Scan for the cell matching the given text and deliver its (X, Y) coordinate at center. 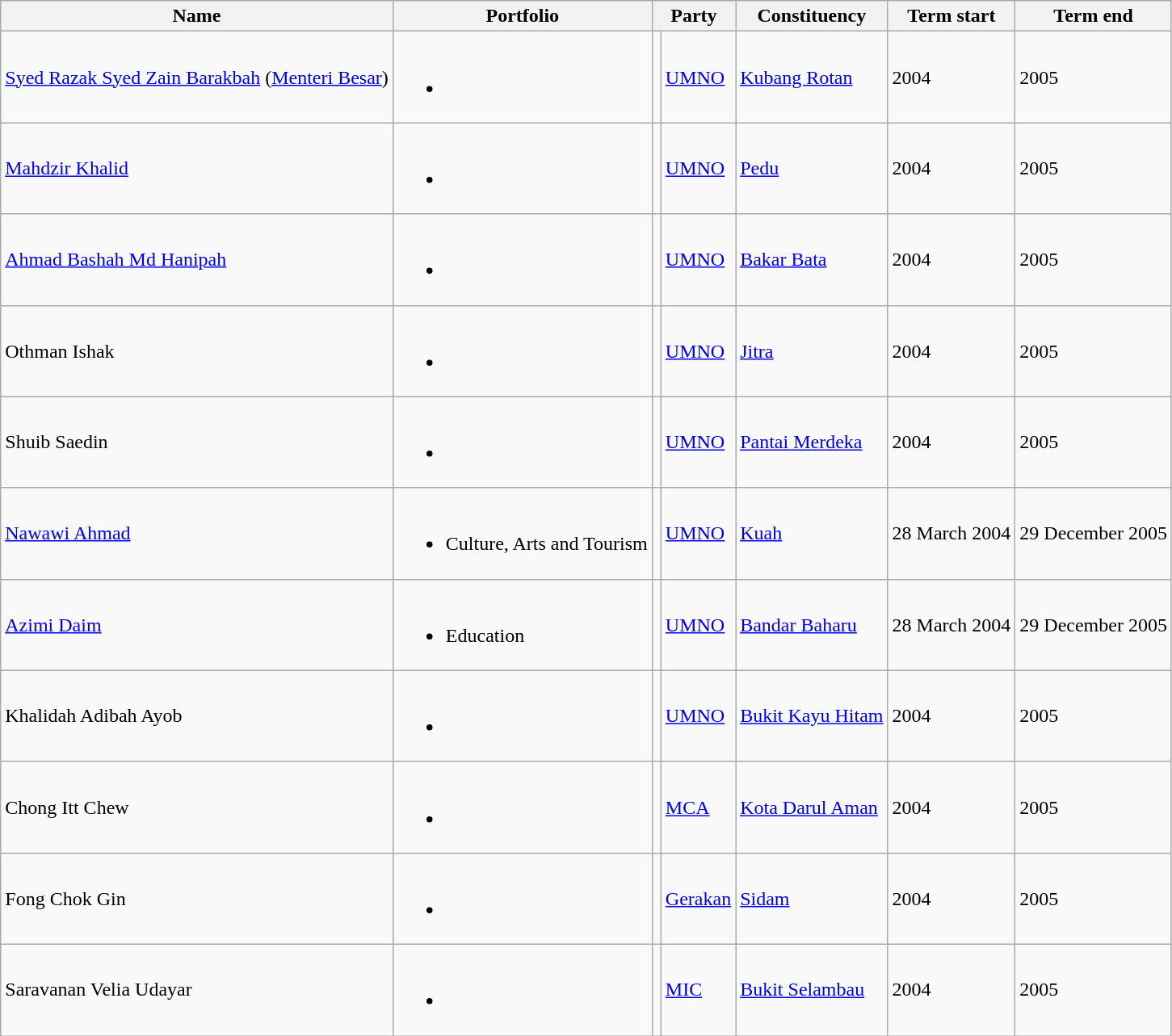
Sidam (812, 898)
MCA (698, 807)
Pantai Merdeka (812, 443)
Bakar Bata (812, 260)
Party (693, 16)
Jitra (812, 350)
Fong Chok Gin (197, 898)
MIC (698, 990)
Education (522, 625)
Saravanan Velia Udayar (197, 990)
Bukit Selambau (812, 990)
Bukit Kayu Hitam (812, 715)
Mahdzir Khalid (197, 168)
Portfolio (522, 16)
Azimi Daim (197, 625)
Kuah (812, 533)
Khalidah Adibah Ayob (197, 715)
Term start (951, 16)
Nawawi Ahmad (197, 533)
Name (197, 16)
Constituency (812, 16)
Culture, Arts and Tourism (522, 533)
Shuib Saedin (197, 443)
Pedu (812, 168)
Ahmad Bashah Md Hanipah (197, 260)
Kota Darul Aman (812, 807)
Kubang Rotan (812, 78)
Gerakan (698, 898)
Othman Ishak (197, 350)
Syed Razak Syed Zain Barakbah (Menteri Besar) (197, 78)
Bandar Baharu (812, 625)
Chong Itt Chew (197, 807)
Term end (1094, 16)
